Return the (x, y) coordinate for the center point of the cell that contains the specified text.  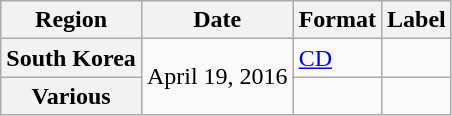
CD (337, 58)
Date (217, 20)
South Korea (72, 58)
Various (72, 96)
April 19, 2016 (217, 77)
Format (337, 20)
Label (416, 20)
Region (72, 20)
